Detect which cell encompasses the target text, then output its [X, Y] center coordinate. 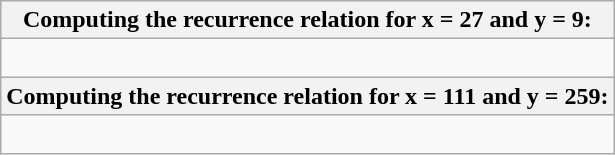
Computing the recurrence relation for x = 111 and y = 259: [308, 96]
Computing the recurrence relation for x = 27 and y = 9: [308, 20]
